Search for the cell housing the specified text and yield its [x, y] center coordinate. 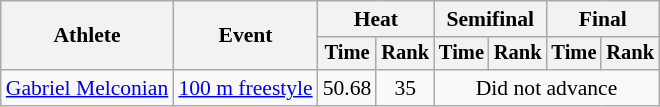
Heat [376, 19]
100 m freestyle [245, 88]
35 [405, 88]
Semifinal [490, 19]
50.68 [348, 88]
Event [245, 36]
Did not advance [546, 88]
Final [603, 19]
Athlete [88, 36]
Gabriel Melconian [88, 88]
